Output the (x, y) coordinate of the center of the cell containing the given text.  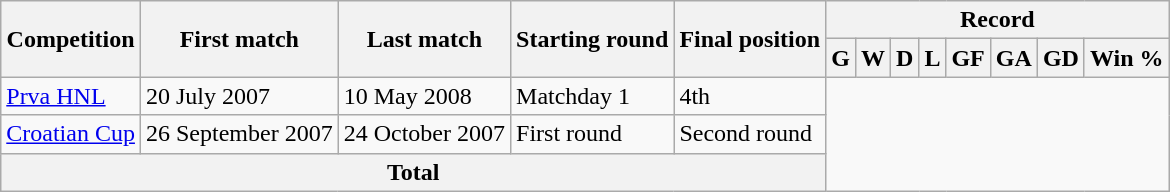
First match (239, 39)
Final position (750, 39)
GA (1014, 58)
4th (750, 96)
Record (998, 20)
Competition (71, 39)
Last match (424, 39)
24 October 2007 (424, 134)
Total (414, 172)
Croatian Cup (71, 134)
D (904, 58)
GF (968, 58)
10 May 2008 (424, 96)
G (841, 58)
20 July 2007 (239, 96)
Win % (1126, 58)
W (872, 58)
L (932, 58)
Matchday 1 (592, 96)
Second round (750, 134)
Starting round (592, 39)
26 September 2007 (239, 134)
First round (592, 134)
Prva HNL (71, 96)
GD (1060, 58)
